Locate the cell with the specified text and output its (X, Y) center coordinate. 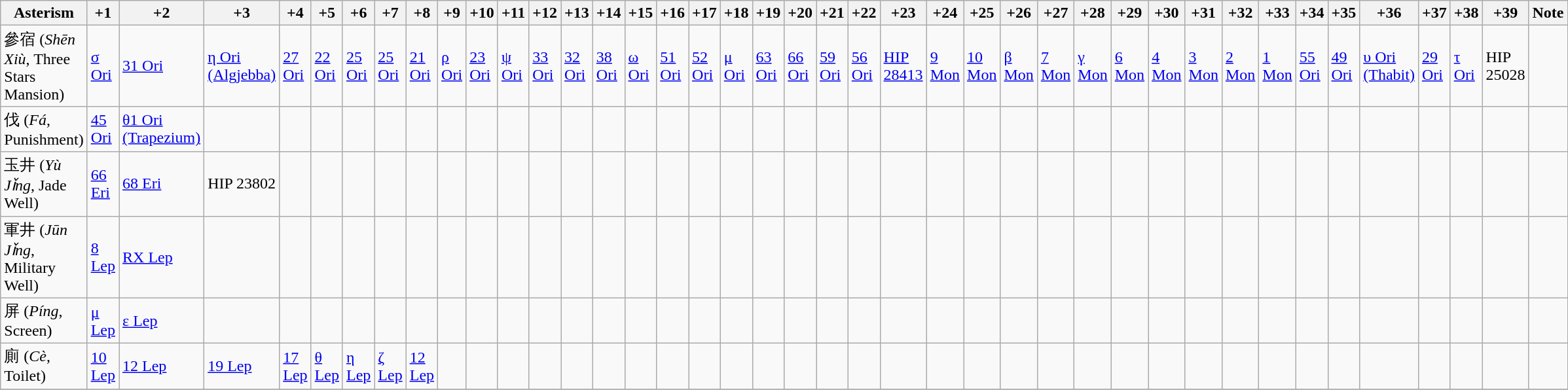
+4 (295, 13)
52 Ori (704, 66)
51 Ori (673, 66)
+27 (1055, 13)
22 Ori (327, 66)
+28 (1093, 13)
1 Mon (1277, 66)
β Mon (1019, 66)
9 Mon (945, 66)
4 Mon (1167, 66)
+22 (864, 13)
+29 (1129, 13)
+19 (769, 13)
HIP 25028 (1506, 66)
33 Ori (545, 66)
ζ Lep (390, 366)
η Ori (Algjebba) (242, 66)
59 Ori (833, 66)
參宿 (Shēn Xiù, Three Stars Mansion) (44, 66)
+23 (903, 13)
+18 (736, 13)
27 Ori (295, 66)
+32 (1240, 13)
HIP 28413 (903, 66)
56 Ori (864, 66)
66 Eri (103, 184)
+20 (800, 13)
+2 (162, 13)
+1 (103, 13)
RX Lep (162, 257)
γ Mon (1093, 66)
+12 (545, 13)
伐 (Fá, Punishment) (44, 129)
+33 (1277, 13)
31 Ori (162, 66)
21 Ori (422, 66)
+30 (1167, 13)
+39 (1506, 13)
17 Lep (295, 366)
45 Ori (103, 129)
σ Ori (103, 66)
+5 (327, 13)
7 Mon (1055, 66)
+35 (1343, 13)
+8 (422, 13)
廁 (Cè, Toilet) (44, 366)
+36 (1389, 13)
+7 (390, 13)
49 Ori (1343, 66)
θ Lep (327, 366)
μ Lep (103, 321)
63 Ori (769, 66)
+37 (1434, 13)
23 Ori (482, 66)
29 Ori (1434, 66)
τ Ori (1467, 66)
19 Lep (242, 366)
10 Lep (103, 366)
+14 (609, 13)
66 Ori (800, 66)
μ Ori (736, 66)
+26 (1019, 13)
+9 (452, 13)
32 Ori (577, 66)
Note (1548, 13)
+15 (640, 13)
屏 (Píng, Screen) (44, 321)
2 Mon (1240, 66)
+34 (1312, 13)
+6 (358, 13)
68 Eri (162, 184)
ρ Ori (452, 66)
+13 (577, 13)
6 Mon (1129, 66)
η Lep (358, 366)
+17 (704, 13)
38 Ori (609, 66)
+24 (945, 13)
ω Ori (640, 66)
HIP 23802 (242, 184)
8 Lep (103, 257)
軍井 (Jūn Jǐng, Military Well) (44, 257)
ε Lep (162, 321)
+11 (513, 13)
+31 (1203, 13)
3 Mon (1203, 66)
Asterism (44, 13)
10 Mon (982, 66)
+38 (1467, 13)
+16 (673, 13)
θ1 Ori (Trapezium) (162, 129)
+10 (482, 13)
玉井 (Yù Jǐng, Jade Well) (44, 184)
ψ Ori (513, 66)
υ Ori (Thabit) (1389, 66)
55 Ori (1312, 66)
+21 (833, 13)
+25 (982, 13)
+3 (242, 13)
